Search for the cell housing the specified text and yield its [X, Y] center coordinate. 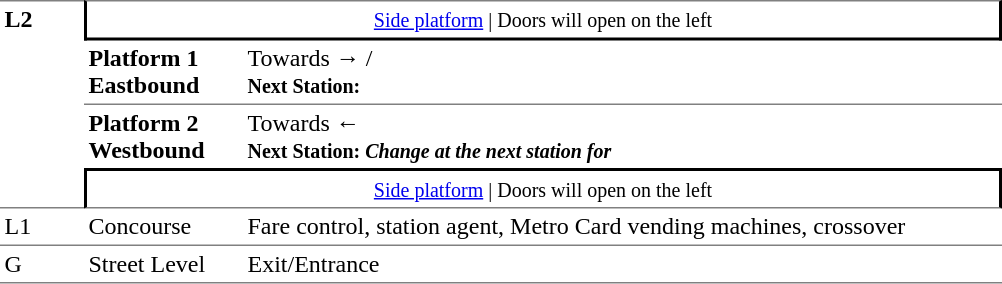
G [42, 264]
Platform 2Westbound [164, 136]
L2 [42, 104]
Street Level [164, 264]
L1 [42, 226]
Towards → / Next Station: [622, 72]
Exit/Entrance [622, 264]
Concourse [164, 226]
Towards ← Next Station: Change at the next station for [622, 136]
Fare control, station agent, Metro Card vending machines, crossover [622, 226]
Platform 1Eastbound [164, 72]
